Search for the cell housing the specified text and yield its (X, Y) center coordinate. 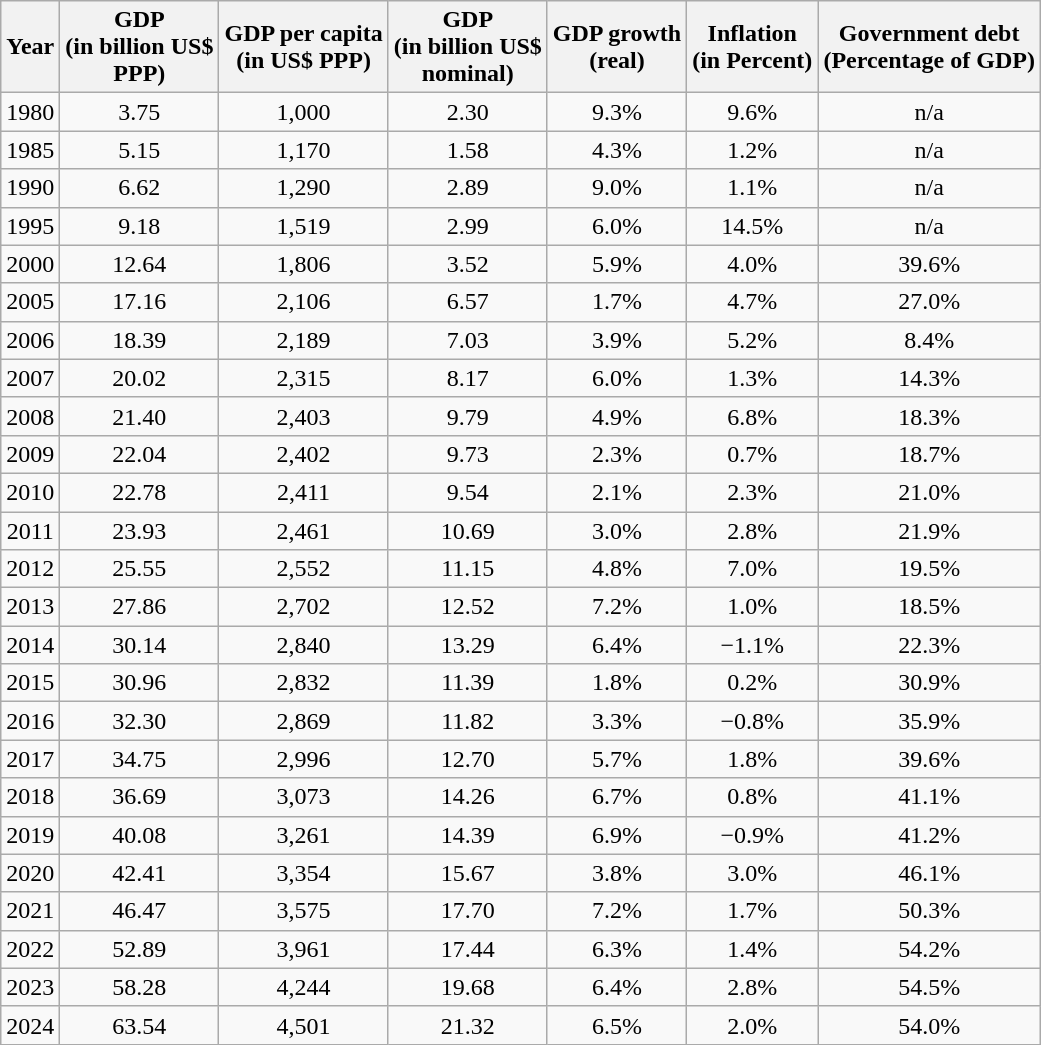
19.68 (468, 987)
2013 (30, 607)
11.15 (468, 569)
6.7% (616, 797)
21.40 (140, 416)
2000 (30, 264)
8.17 (468, 378)
9.54 (468, 492)
1985 (30, 150)
2,832 (304, 683)
Inflation(in Percent) (752, 47)
18.39 (140, 340)
1995 (30, 226)
6.62 (140, 188)
2010 (30, 492)
30.14 (140, 645)
2008 (30, 416)
2,402 (304, 454)
2005 (30, 302)
3.75 (140, 112)
21.32 (468, 1025)
GDP(in billion US$ nominal) (468, 47)
2.0% (752, 1025)
GDP growth(real) (616, 47)
2,189 (304, 340)
18.7% (930, 454)
2,840 (304, 645)
17.16 (140, 302)
1,170 (304, 150)
2009 (30, 454)
41.1% (930, 797)
2017 (30, 759)
2,315 (304, 378)
6.8% (752, 416)
17.44 (468, 949)
1,806 (304, 264)
GDP(in billion US$ PPP) (140, 47)
2007 (30, 378)
15.67 (468, 873)
4,501 (304, 1025)
2015 (30, 683)
4.9% (616, 416)
0.8% (752, 797)
6.9% (616, 835)
3,354 (304, 873)
32.30 (140, 721)
20.02 (140, 378)
42.41 (140, 873)
14.26 (468, 797)
27.86 (140, 607)
11.39 (468, 683)
2,403 (304, 416)
2.99 (468, 226)
2014 (30, 645)
6.5% (616, 1025)
9.79 (468, 416)
63.54 (140, 1025)
58.28 (140, 987)
27.0% (930, 302)
25.55 (140, 569)
4.3% (616, 150)
12.52 (468, 607)
2016 (30, 721)
30.9% (930, 683)
52.89 (140, 949)
14.39 (468, 835)
3,575 (304, 911)
1.3% (752, 378)
14.3% (930, 378)
2019 (30, 835)
GDP per capita(in US$ PPP) (304, 47)
2018 (30, 797)
2,106 (304, 302)
3.9% (616, 340)
1,519 (304, 226)
17.70 (468, 911)
1990 (30, 188)
23.93 (140, 531)
18.3% (930, 416)
22.78 (140, 492)
3,261 (304, 835)
46.47 (140, 911)
1.4% (752, 949)
41.2% (930, 835)
34.75 (140, 759)
21.0% (930, 492)
3,961 (304, 949)
2021 (30, 911)
2,869 (304, 721)
2020 (30, 873)
1980 (30, 112)
1.0% (752, 607)
5.15 (140, 150)
Year (30, 47)
4,244 (304, 987)
1.58 (468, 150)
7.03 (468, 340)
13.29 (468, 645)
4.8% (616, 569)
1.2% (752, 150)
21.9% (930, 531)
6.3% (616, 949)
11.82 (468, 721)
2,996 (304, 759)
2023 (30, 987)
12.64 (140, 264)
9.18 (140, 226)
3.52 (468, 264)
2024 (30, 1025)
5.9% (616, 264)
0.2% (752, 683)
6.57 (468, 302)
0.7% (752, 454)
54.5% (930, 987)
40.08 (140, 835)
3,073 (304, 797)
1,000 (304, 112)
2.1% (616, 492)
2,552 (304, 569)
9.73 (468, 454)
30.96 (140, 683)
−0.9% (752, 835)
8.4% (930, 340)
2.30 (468, 112)
5.2% (752, 340)
12.70 (468, 759)
50.3% (930, 911)
2006 (30, 340)
19.5% (930, 569)
1,290 (304, 188)
36.69 (140, 797)
−0.8% (752, 721)
1.1% (752, 188)
2.89 (468, 188)
2022 (30, 949)
2,461 (304, 531)
2,702 (304, 607)
7.0% (752, 569)
22.3% (930, 645)
35.9% (930, 721)
54.0% (930, 1025)
22.04 (140, 454)
14.5% (752, 226)
9.6% (752, 112)
46.1% (930, 873)
4.0% (752, 264)
5.7% (616, 759)
9.0% (616, 188)
−1.1% (752, 645)
54.2% (930, 949)
2011 (30, 531)
3.3% (616, 721)
18.5% (930, 607)
3.8% (616, 873)
9.3% (616, 112)
2012 (30, 569)
Government debt(Percentage of GDP) (930, 47)
4.7% (752, 302)
10.69 (468, 531)
2,411 (304, 492)
